Return the [X, Y] coordinate for the center point of the cell that contains the specified text.  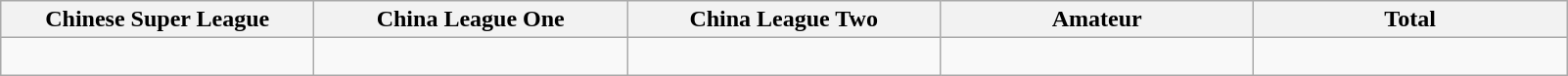
Amateur [1097, 19]
China League Two [784, 19]
China League One [471, 19]
Total [1410, 19]
Chinese Super League [158, 19]
